From the cell containing the given text, extract its center point as (x, y) coordinate. 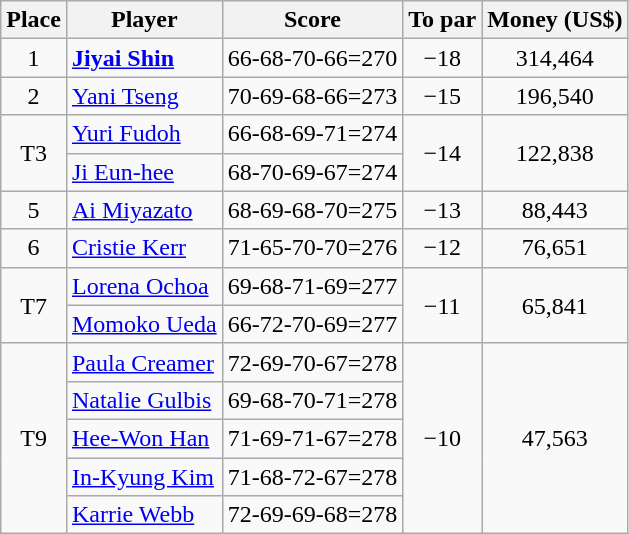
47,563 (555, 438)
To par (442, 20)
Money (US$) (555, 20)
66-68-70-66=270 (312, 58)
76,651 (555, 248)
2 (34, 96)
314,464 (555, 58)
Lorena Ochoa (144, 286)
68-69-68-70=275 (312, 210)
69-68-70-71=278 (312, 400)
T3 (34, 153)
−10 (442, 438)
Yuri Fudoh (144, 134)
Ji Eun-hee (144, 172)
Cristie Kerr (144, 248)
Natalie Gulbis (144, 400)
Ai Miyazato (144, 210)
66-68-69-71=274 (312, 134)
−15 (442, 96)
−12 (442, 248)
6 (34, 248)
Player (144, 20)
−13 (442, 210)
196,540 (555, 96)
Paula Creamer (144, 362)
71-69-71-67=278 (312, 438)
Place (34, 20)
Hee-Won Han (144, 438)
In-Kyung Kim (144, 477)
Score (312, 20)
Momoko Ueda (144, 324)
−18 (442, 58)
T9 (34, 438)
122,838 (555, 153)
−11 (442, 305)
66-72-70-69=277 (312, 324)
71-65-70-70=276 (312, 248)
Yani Tseng (144, 96)
65,841 (555, 305)
72-69-70-67=278 (312, 362)
−14 (442, 153)
70-69-68-66=273 (312, 96)
68-70-69-67=274 (312, 172)
88,443 (555, 210)
71-68-72-67=278 (312, 477)
69-68-71-69=277 (312, 286)
1 (34, 58)
Karrie Webb (144, 515)
72-69-69-68=278 (312, 515)
Jiyai Shin (144, 58)
T7 (34, 305)
5 (34, 210)
